Extract the [X, Y] coordinate from the center of the cell holding the provided text.  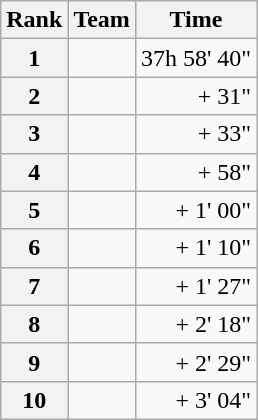
Time [196, 20]
+ 1' 10" [196, 248]
3 [34, 134]
1 [34, 58]
10 [34, 400]
4 [34, 172]
+ 3' 04" [196, 400]
+ 58" [196, 172]
+ 1' 00" [196, 210]
+ 1' 27" [196, 286]
5 [34, 210]
37h 58' 40" [196, 58]
+ 31" [196, 96]
Team [102, 20]
+ 2' 29" [196, 362]
+ 2' 18" [196, 324]
9 [34, 362]
6 [34, 248]
7 [34, 286]
2 [34, 96]
+ 33" [196, 134]
8 [34, 324]
Rank [34, 20]
